Scan for the cell matching the given text and deliver its (X, Y) coordinate at center. 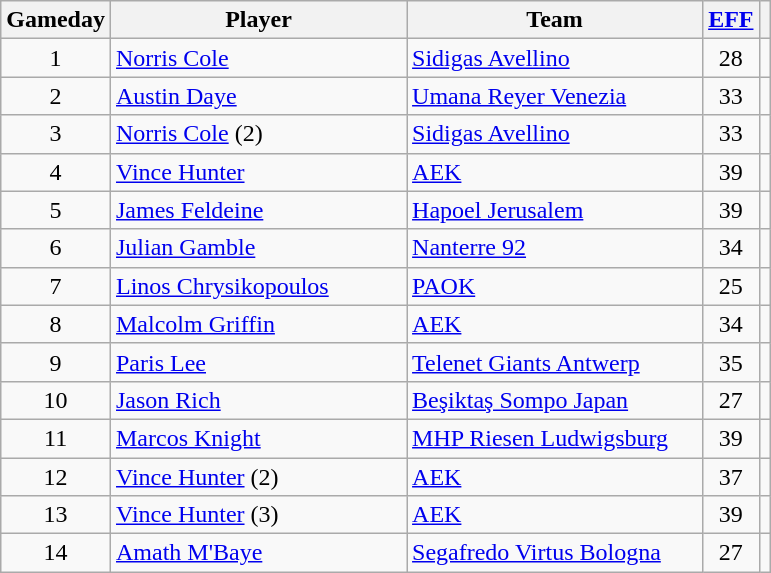
25 (731, 286)
James Feldeine (258, 210)
37 (731, 477)
Vince Hunter (258, 172)
10 (56, 400)
Norris Cole (2) (258, 134)
9 (56, 362)
Norris Cole (258, 58)
4 (56, 172)
6 (56, 248)
8 (56, 324)
Marcos Knight (258, 438)
Jason Rich (258, 400)
12 (56, 477)
MHP Riesen Ludwigsburg (555, 438)
Austin Daye (258, 96)
Linos Chrysikopoulos (258, 286)
Vince Hunter (3) (258, 515)
3 (56, 134)
Telenet Giants Antwerp (555, 362)
Team (555, 20)
13 (56, 515)
Paris Lee (258, 362)
1 (56, 58)
Umana Reyer Venezia (555, 96)
Malcolm Griffin (258, 324)
7 (56, 286)
Nanterre 92 (555, 248)
Beşiktaş Sompo Japan (555, 400)
11 (56, 438)
Hapoel Jerusalem (555, 210)
14 (56, 553)
35 (731, 362)
Player (258, 20)
28 (731, 58)
PAOK (555, 286)
EFF (731, 20)
5 (56, 210)
2 (56, 96)
Julian Gamble (258, 248)
Segafredo Virtus Bologna (555, 553)
Amath M'Baye (258, 553)
Gameday (56, 20)
Vince Hunter (2) (258, 477)
